Detect which cell encompasses the target text, then output its [x, y] center coordinate. 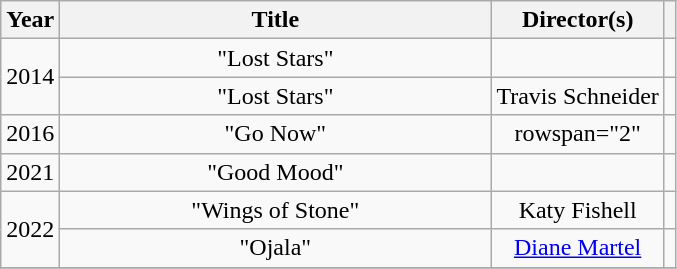
Diane Martel [578, 248]
Title [276, 20]
rowspan="2" [578, 134]
"Wings of Stone" [276, 210]
2022 [30, 229]
"Ojala" [276, 248]
Year [30, 20]
Travis Schneider [578, 96]
2016 [30, 134]
2014 [30, 77]
Director(s) [578, 20]
"Good Mood" [276, 172]
2021 [30, 172]
"Go Now" [276, 134]
Katy Fishell [578, 210]
